Capture the cell that displays the provided text and extract its (X, Y) central coordinate. 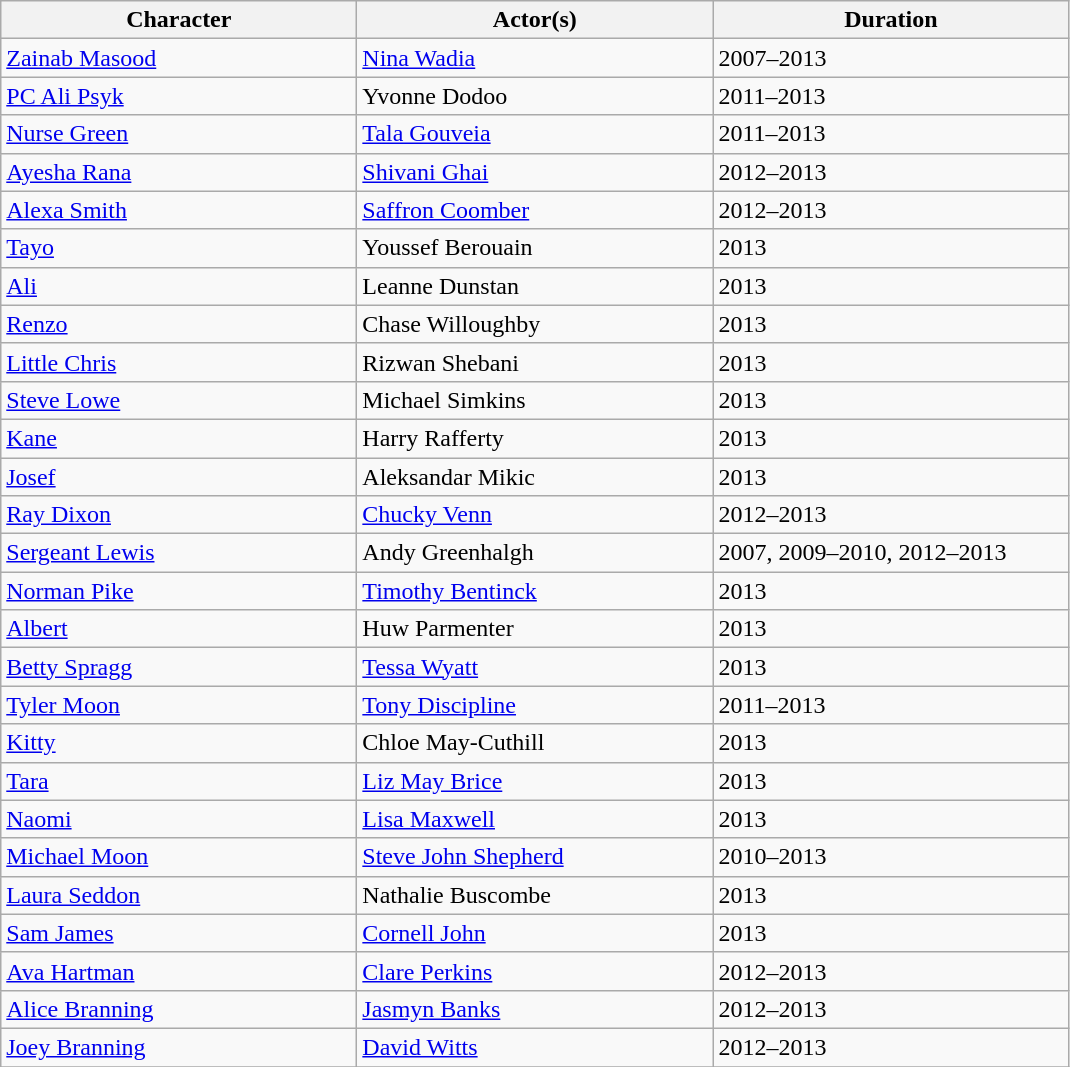
Andy Greenhalgh (535, 553)
Albert (179, 629)
Clare Perkins (535, 971)
Betty Spragg (179, 667)
2007–2013 (891, 58)
Shivani Ghai (535, 172)
2010–2013 (891, 857)
Rizwan Shebani (535, 362)
Youssef Berouain (535, 248)
Naomi (179, 819)
Chucky Venn (535, 515)
Huw Parmenter (535, 629)
David Witts (535, 1047)
Alice Branning (179, 1009)
Sergeant Lewis (179, 553)
Cornell John (535, 933)
Zainab Masood (179, 58)
Tala Gouveia (535, 134)
Tayo (179, 248)
PC Ali Psyk (179, 96)
Actor(s) (535, 20)
Sam James (179, 933)
Nina Wadia (535, 58)
Norman Pike (179, 591)
Chloe May-Cuthill (535, 743)
Yvonne Dodoo (535, 96)
Renzo (179, 324)
Leanne Dunstan (535, 286)
Tony Discipline (535, 705)
Saffron Coomber (535, 210)
Ava Hartman (179, 971)
Duration (891, 20)
Character (179, 20)
Tyler Moon (179, 705)
Michael Simkins (535, 400)
Aleksandar Mikic (535, 477)
Lisa Maxwell (535, 819)
Kitty (179, 743)
Laura Seddon (179, 895)
Joey Branning (179, 1047)
Ali (179, 286)
Nathalie Buscombe (535, 895)
2007, 2009–2010, 2012–2013 (891, 553)
Harry Rafferty (535, 438)
Alexa Smith (179, 210)
Chase Willoughby (535, 324)
Kane (179, 438)
Jasmyn Banks (535, 1009)
Nurse Green (179, 134)
Steve Lowe (179, 400)
Liz May Brice (535, 781)
Little Chris (179, 362)
Tara (179, 781)
Timothy Bentinck (535, 591)
Josef (179, 477)
Ray Dixon (179, 515)
Steve John Shepherd (535, 857)
Tessa Wyatt (535, 667)
Ayesha Rana (179, 172)
Michael Moon (179, 857)
